Scan for the cell matching the given text and deliver its (x, y) coordinate at center. 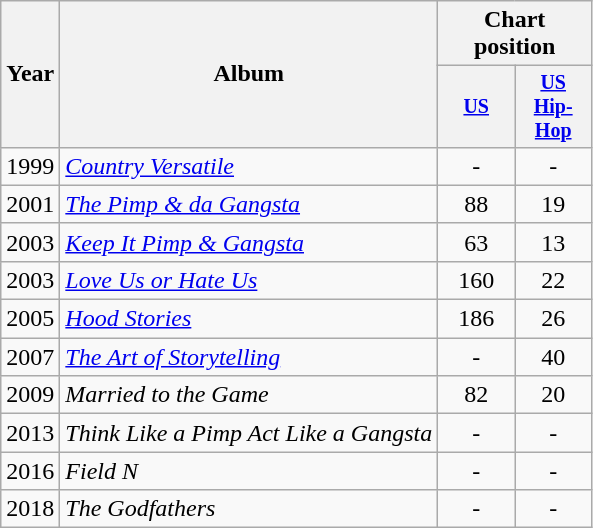
63 (476, 242)
Field N (249, 471)
1999 (30, 166)
2013 (30, 433)
26 (554, 319)
Album (249, 74)
2001 (30, 204)
19 (554, 204)
US Hip-Hop (554, 106)
The Art of Storytelling (249, 357)
2009 (30, 395)
13 (554, 242)
Love Us or Hate Us (249, 280)
20 (554, 395)
186 (476, 319)
The Godfathers (249, 509)
US (476, 106)
2018 (30, 509)
22 (554, 280)
2016 (30, 471)
Married to the Game (249, 395)
2005 (30, 319)
Country Versatile (249, 166)
2007 (30, 357)
Keep It Pimp & Gangsta (249, 242)
Think Like a Pimp Act Like a Gangsta (249, 433)
Year (30, 74)
160 (476, 280)
82 (476, 395)
40 (554, 357)
The Pimp & da Gangsta (249, 204)
Hood Stories (249, 319)
88 (476, 204)
Chart position (515, 34)
